Capture the cell that displays the provided text and extract its (X, Y) central coordinate. 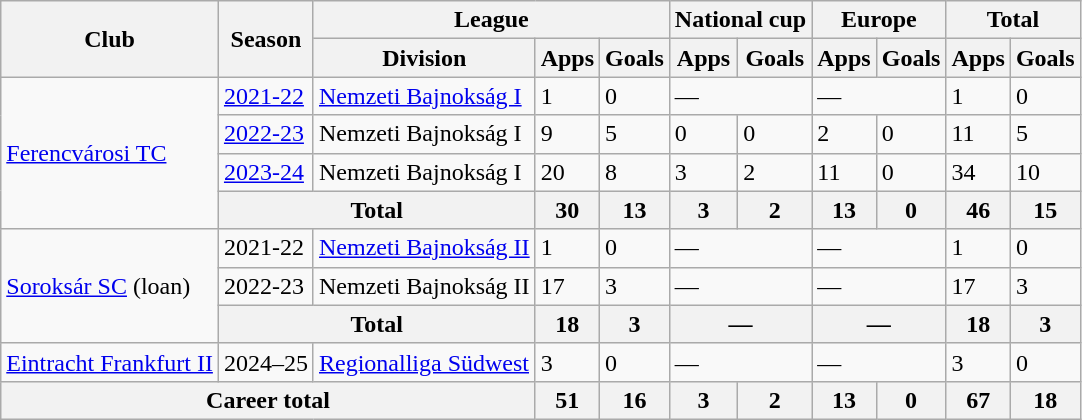
34 (978, 172)
Season (266, 39)
League (491, 20)
51 (567, 400)
Club (110, 39)
46 (978, 210)
67 (978, 400)
10 (1045, 172)
Eintracht Frankfurt II (110, 362)
Ferencvárosi TC (110, 153)
16 (635, 400)
15 (1045, 210)
2024–25 (266, 362)
National cup (740, 20)
20 (567, 172)
9 (567, 134)
2023-24 (266, 172)
Regionalliga Südwest (424, 362)
Soroksár SC (loan) (110, 286)
30 (567, 210)
Europe (879, 20)
Career total (268, 400)
8 (635, 172)
Division (424, 58)
